Extract the [X, Y] coordinate from the center of the cell holding the provided text.  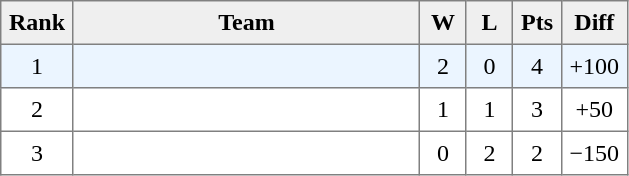
L [489, 23]
Pts [537, 23]
Team [246, 23]
+50 [594, 110]
4 [537, 66]
+100 [594, 66]
Diff [594, 23]
W [443, 23]
−150 [594, 153]
Rank [38, 23]
